Search for the cell housing the specified text and yield its [X, Y] center coordinate. 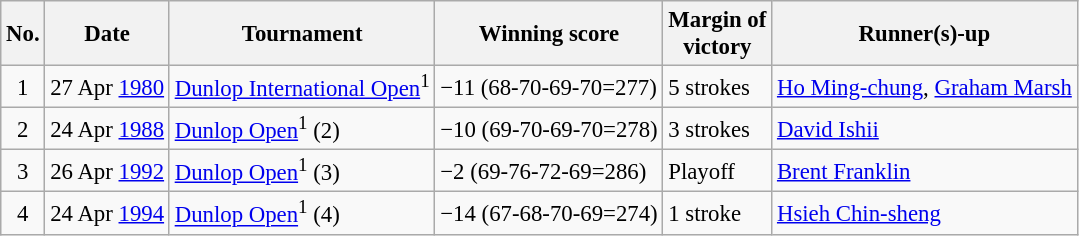
24 Apr 1988 [107, 129]
4 [23, 213]
No. [23, 34]
Brent Franklin [924, 171]
Dunlop Open1 (4) [302, 213]
−14 (67-68-70-69=274) [549, 213]
Tournament [302, 34]
−11 (68-70-69-70=277) [549, 87]
24 Apr 1994 [107, 213]
Dunlop International Open1 [302, 87]
1 stroke [718, 213]
Dunlop Open1 (3) [302, 171]
5 strokes [718, 87]
Date [107, 34]
Ho Ming-chung, Graham Marsh [924, 87]
26 Apr 1992 [107, 171]
David Ishii [924, 129]
Hsieh Chin-sheng [924, 213]
Dunlop Open1 (2) [302, 129]
−10 (69-70-69-70=278) [549, 129]
3 [23, 171]
2 [23, 129]
Margin ofvictory [718, 34]
1 [23, 87]
27 Apr 1980 [107, 87]
Runner(s)-up [924, 34]
Winning score [549, 34]
Playoff [718, 171]
−2 (69-76-72-69=286) [549, 171]
3 strokes [718, 129]
